Pinpoint the cell where the given text exists, returning its (x, y) midpoint coordinate. 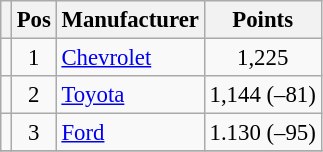
Ford (130, 133)
1,144 (–81) (262, 95)
2 (34, 95)
Chevrolet (130, 58)
1,225 (262, 58)
1 (34, 58)
1.130 (–95) (262, 133)
Toyota (130, 95)
Manufacturer (130, 20)
3 (34, 133)
Pos (34, 20)
Points (262, 20)
